Detect which cell encompasses the target text, then output its [X, Y] center coordinate. 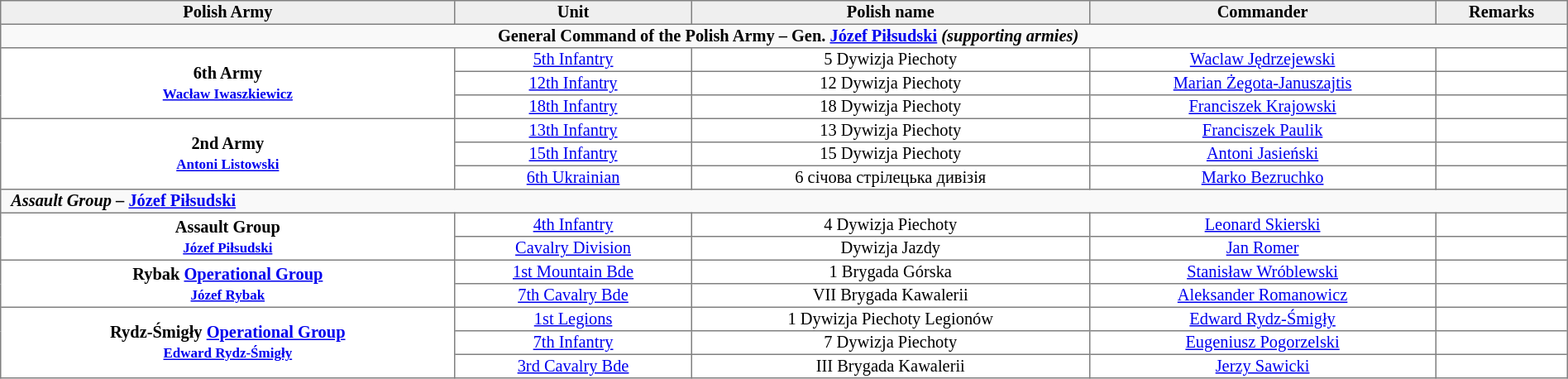
1 Brygada Górska [890, 271]
7th Infantry [573, 343]
12th Infantry [573, 83]
Rybak Operational GroupJózef Rybak [228, 283]
5 Dywizja Piechoty [890, 60]
1st Legions [573, 319]
Marian Żegota-Januszajtis [1262, 83]
Franciszek Krajowski [1262, 107]
General Command of the Polish Army – Gen. Józef Piłsudski (supporting armies) [784, 36]
Assault GroupJózef Piłsudski [228, 237]
Stanisław Wróblewski [1262, 271]
18 Dywizja Piechoty [890, 107]
Franciszek Paulik [1262, 130]
1 Dywizja Piechoty Legionów [890, 319]
Leonard Skierski [1262, 224]
4 Dywizja Piechoty [890, 224]
Polish Army [228, 12]
13 Dywizja Piechoty [890, 130]
15 Dywizja Piechoty [890, 154]
18th Infantry [573, 107]
Unit [573, 12]
Rydz-Śmigły Operational GroupEdward Rydz-Śmigły [228, 343]
15th Infantry [573, 154]
Cavalry Division [573, 248]
Dywizja Jazdy [890, 248]
Aleksander Romanowicz [1262, 295]
Jerzy Sawicki [1262, 366]
Jan Romer [1262, 248]
Remarks [1502, 12]
13th Infantry [573, 130]
III Brygada Kawalerii [890, 366]
Polish name [890, 12]
6th Ukrainian [573, 177]
12 Dywizja Piechoty [890, 83]
Edward Rydz-Śmigły [1262, 319]
Assault Group – Józef Piłsudski [784, 201]
7th Cavalry Bde [573, 295]
6th ArmyWacław Iwaszkiewicz [228, 84]
5th Infantry [573, 60]
Waclaw Jędrzejewski [1262, 60]
1st Mountain Bde [573, 271]
4th Infantry [573, 224]
Marko Bezruchko [1262, 177]
3rd Cavalry Bde [573, 366]
Eugeniusz Pogorzelski [1262, 343]
6 січова стрілецька дивізія [890, 177]
Commander [1262, 12]
Antoni Jasieński [1262, 154]
2nd ArmyAntoni Listowski [228, 154]
VII Brygada Kawalerii [890, 295]
7 Dywizja Piechoty [890, 343]
